Provide the [X, Y] coordinate of the cell's center where the given text is located.  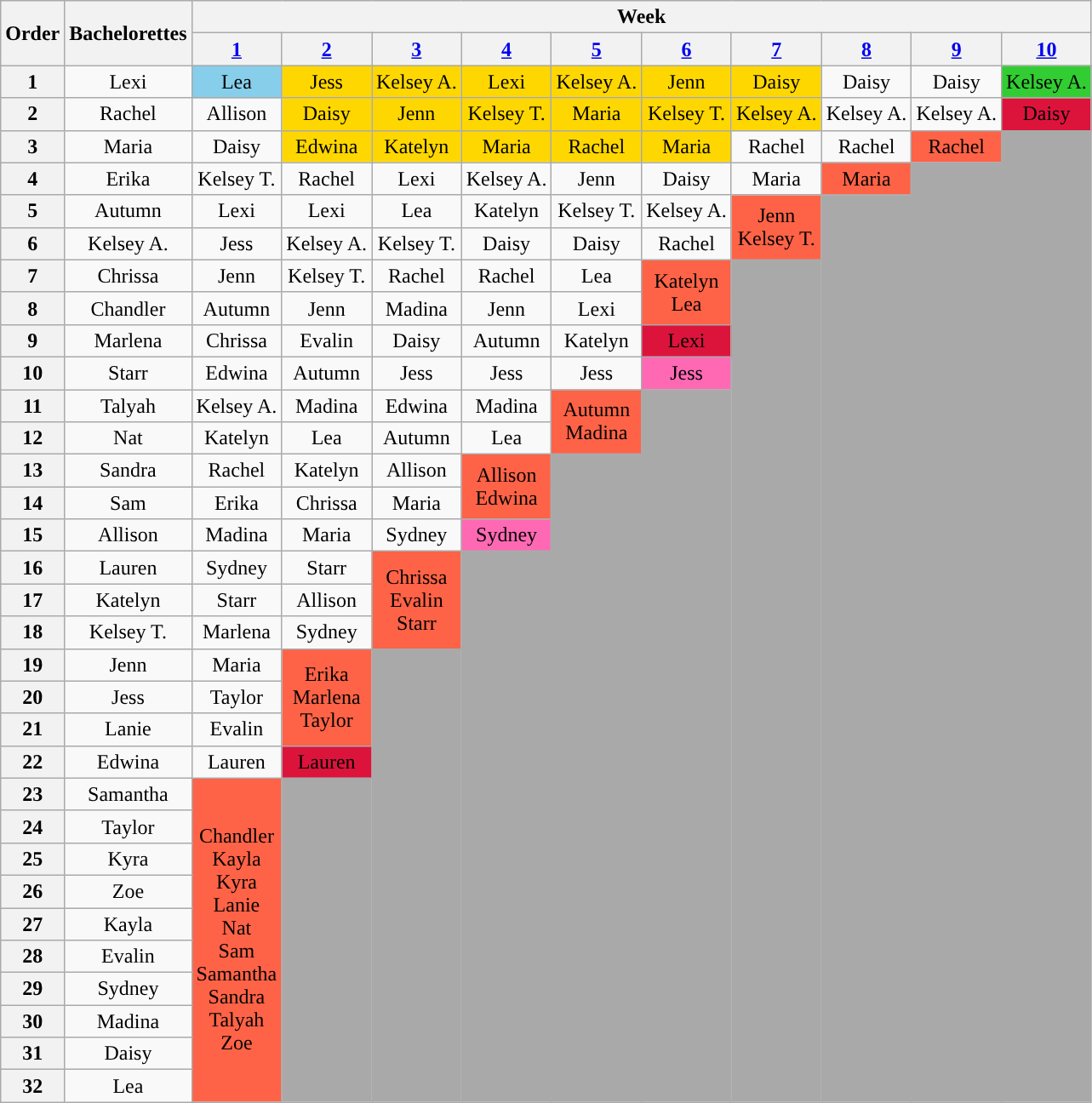
18 [32, 632]
21 [32, 729]
31 [32, 1054]
AllisonEdwina [506, 487]
19 [32, 665]
Week [642, 17]
Sandra [128, 471]
24 [32, 826]
23 [32, 794]
13 [32, 471]
16 [32, 568]
Samantha [128, 794]
Lanie [128, 729]
Nat [128, 438]
27 [32, 923]
Talyah [128, 406]
28 [32, 957]
29 [32, 989]
14 [32, 503]
Kayla [128, 923]
30 [32, 1021]
Zoe [128, 891]
Bachelorettes [128, 33]
KatelynLea [687, 292]
Sam [128, 503]
JennKelsey T. [776, 227]
17 [32, 600]
AutumnMadina [597, 422]
Kyra [128, 859]
Order [32, 33]
26 [32, 891]
ErikaMarlenaTaylor [327, 697]
ChandlerKaylaKyraLanieNatSamSamanthaSandraTalyahZoe [237, 940]
15 [32, 535]
12 [32, 438]
22 [32, 762]
32 [32, 1086]
11 [32, 406]
Chandler [128, 308]
25 [32, 859]
ChrissaEvalinStarr [416, 600]
20 [32, 697]
